Return (X, Y) of the center of cell containing provided text 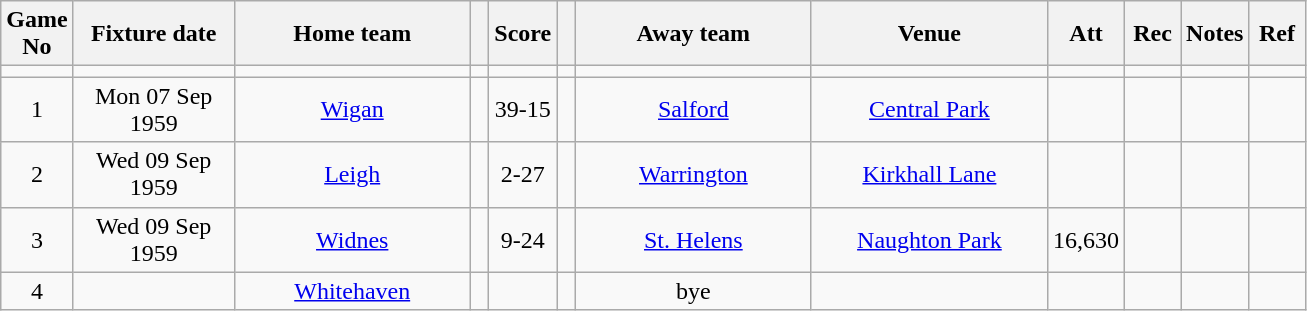
9-24 (523, 240)
4 (37, 291)
Away team (693, 34)
1 (37, 110)
2-27 (523, 174)
Home team (352, 34)
Widnes (352, 240)
Notes (1215, 34)
Ref (1277, 34)
Salford (693, 110)
Game No (37, 34)
Wigan (352, 110)
Central Park (929, 110)
39-15 (523, 110)
St. Helens (693, 240)
Whitehaven (352, 291)
Mon 07 Sep 1959 (154, 110)
Naughton Park (929, 240)
Leigh (352, 174)
bye (693, 291)
16,630 (1086, 240)
Fixture date (154, 34)
Venue (929, 34)
Rec (1153, 34)
Att (1086, 34)
Score (523, 34)
Warrington (693, 174)
Kirkhall Lane (929, 174)
3 (37, 240)
2 (37, 174)
